Locate the cell with the specified text and output its (x, y) center coordinate. 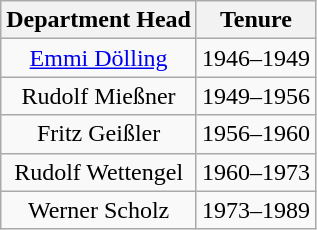
Werner Scholz (99, 210)
Department Head (99, 20)
1956–1960 (256, 134)
1973–1989 (256, 210)
1949–1956 (256, 96)
Rudolf Wettengel (99, 172)
1946–1949 (256, 58)
Emmi Dölling (99, 58)
Fritz Geißler (99, 134)
1960–1973 (256, 172)
Tenure (256, 20)
Rudolf Mießner (99, 96)
